Capture the cell that displays the provided text and extract its [x, y] central coordinate. 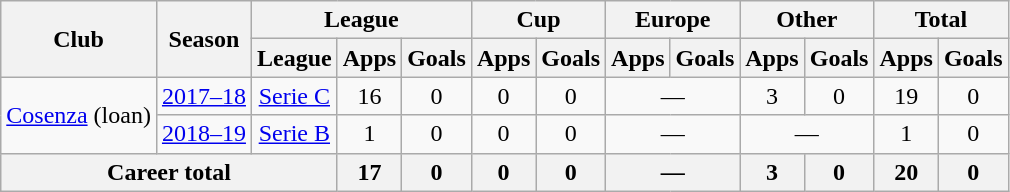
19 [906, 96]
2018–19 [204, 134]
Europe [673, 20]
Other [807, 20]
Serie B [294, 134]
Serie C [294, 96]
Season [204, 39]
Career total [169, 172]
Total [941, 20]
2017–18 [204, 96]
Cup [538, 20]
17 [369, 172]
Cosenza (loan) [79, 115]
20 [906, 172]
16 [369, 96]
Club [79, 39]
